Extract the (X, Y) coordinate from the center of the cell holding the provided text.  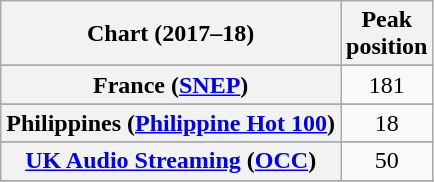
18 (387, 123)
Peakposition (387, 34)
Philippines (Philippine Hot 100) (171, 123)
Chart (2017–18) (171, 34)
UK Audio Streaming (OCC) (171, 161)
50 (387, 161)
181 (387, 85)
France (SNEP) (171, 85)
